Locate the cell with the specified text and output its (x, y) center coordinate. 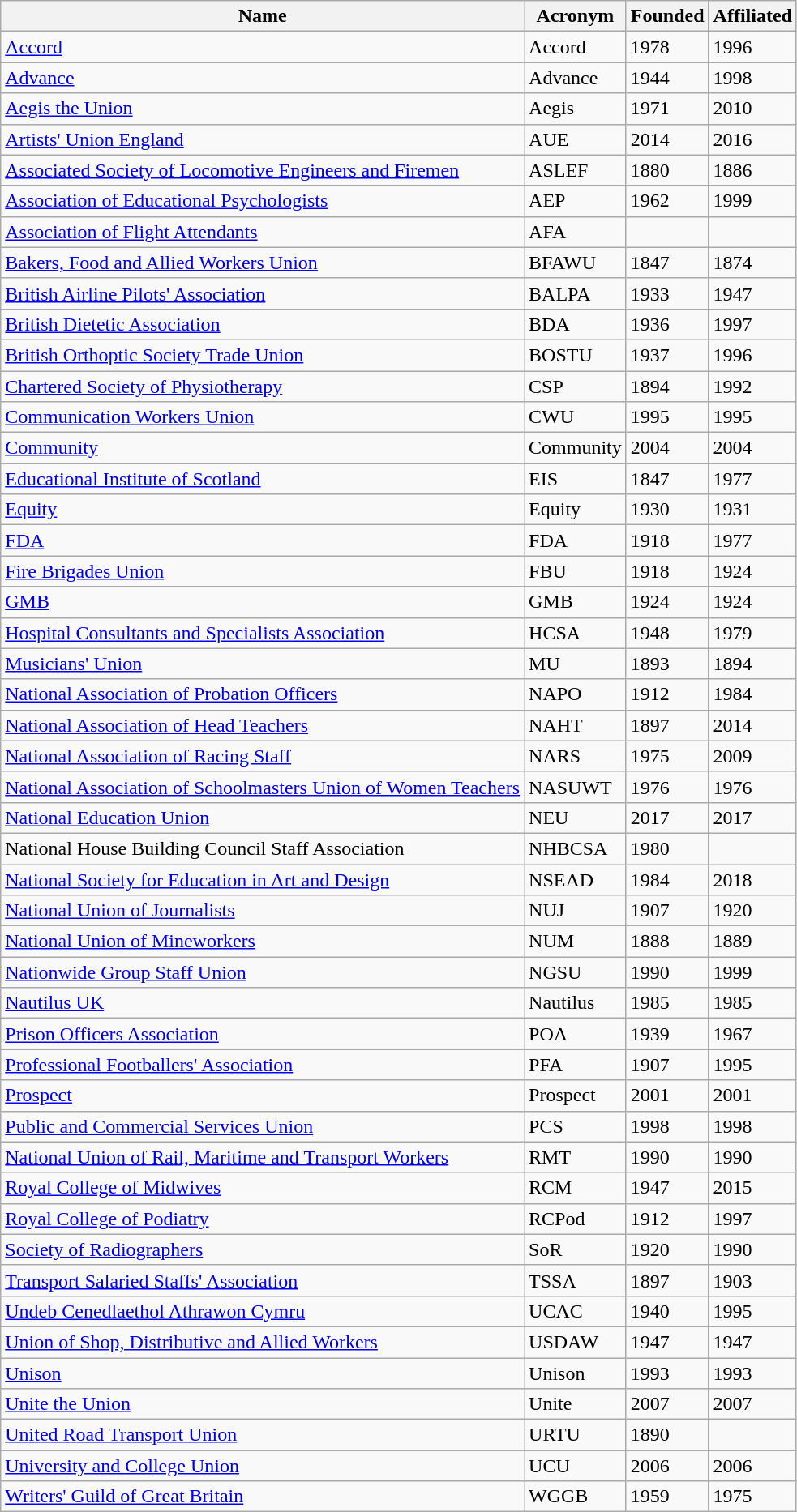
1936 (667, 324)
1944 (667, 78)
AUE (576, 139)
1874 (752, 263)
2009 (752, 756)
PFA (576, 1065)
Artists' Union England (263, 139)
Unite (576, 1404)
Undeb Cenedlaethol Athrawon Cymru (263, 1311)
NUJ (576, 911)
MU (576, 664)
CSP (576, 387)
1931 (752, 510)
Association of Educational Psychologists (263, 201)
1933 (667, 293)
Acronym (576, 16)
SoR (576, 1249)
NASUWT (576, 787)
1893 (667, 664)
Union of Shop, Distributive and Allied Workers (263, 1342)
UCU (576, 1466)
Educational Institute of Scotland (263, 479)
1940 (667, 1311)
Prison Officers Association (263, 1034)
Founded (667, 16)
1937 (667, 355)
1992 (752, 387)
1886 (752, 170)
1979 (752, 633)
NSEAD (576, 879)
Bakers, Food and Allied Workers Union (263, 263)
Writers' Guild of Great Britain (263, 1497)
National Union of Rail, Maritime and Transport Workers (263, 1157)
FBU (576, 571)
CWU (576, 417)
United Road Transport Union (263, 1435)
1889 (752, 942)
Professional Footballers' Association (263, 1065)
University and College Union (263, 1466)
1980 (667, 848)
EIS (576, 479)
NAHT (576, 725)
USDAW (576, 1342)
NARS (576, 756)
BOSTU (576, 355)
AFA (576, 232)
Association of Flight Attendants (263, 232)
1971 (667, 109)
1939 (667, 1034)
Nautilus UK (263, 1003)
1978 (667, 47)
British Orthoptic Society Trade Union (263, 355)
Unite the Union (263, 1404)
British Airline Pilots' Association (263, 293)
AEP (576, 201)
National Union of Mineworkers (263, 942)
1948 (667, 633)
BFAWU (576, 263)
Aegis (576, 109)
Hospital Consultants and Specialists Association (263, 633)
National Union of Journalists (263, 911)
2010 (752, 109)
WGGB (576, 1497)
RCM (576, 1188)
Royal College of Podiatry (263, 1219)
2016 (752, 139)
1888 (667, 942)
Nautilus (576, 1003)
NEU (576, 818)
National Association of Probation Officers (263, 694)
NGSU (576, 972)
BDA (576, 324)
2018 (752, 879)
Name (263, 16)
British Dietetic Association (263, 324)
Aegis the Union (263, 109)
1880 (667, 170)
Communication Workers Union (263, 417)
1962 (667, 201)
RCPod (576, 1219)
BALPA (576, 293)
1930 (667, 510)
1967 (752, 1034)
Public and Commercial Services Union (263, 1126)
National Education Union (263, 818)
Chartered Society of Physiotherapy (263, 387)
Associated Society of Locomotive Engineers and Firemen (263, 170)
2015 (752, 1188)
1890 (667, 1435)
RMT (576, 1157)
National Association of Head Teachers (263, 725)
HCSA (576, 633)
Transport Salaried Staffs' Association (263, 1280)
Society of Radiographers (263, 1249)
NAPO (576, 694)
POA (576, 1034)
NHBCSA (576, 848)
Affiliated (752, 16)
Nationwide Group Staff Union (263, 972)
Musicians' Union (263, 664)
National Society for Education in Art and Design (263, 879)
URTU (576, 1435)
NUM (576, 942)
Fire Brigades Union (263, 571)
ASLEF (576, 170)
National House Building Council Staff Association (263, 848)
National Association of Schoolmasters Union of Women Teachers (263, 787)
1903 (752, 1280)
National Association of Racing Staff (263, 756)
Royal College of Midwives (263, 1188)
TSSA (576, 1280)
UCAC (576, 1311)
1959 (667, 1497)
PCS (576, 1126)
